Provide the (X, Y) coordinate of the cell's center where the given text is located.  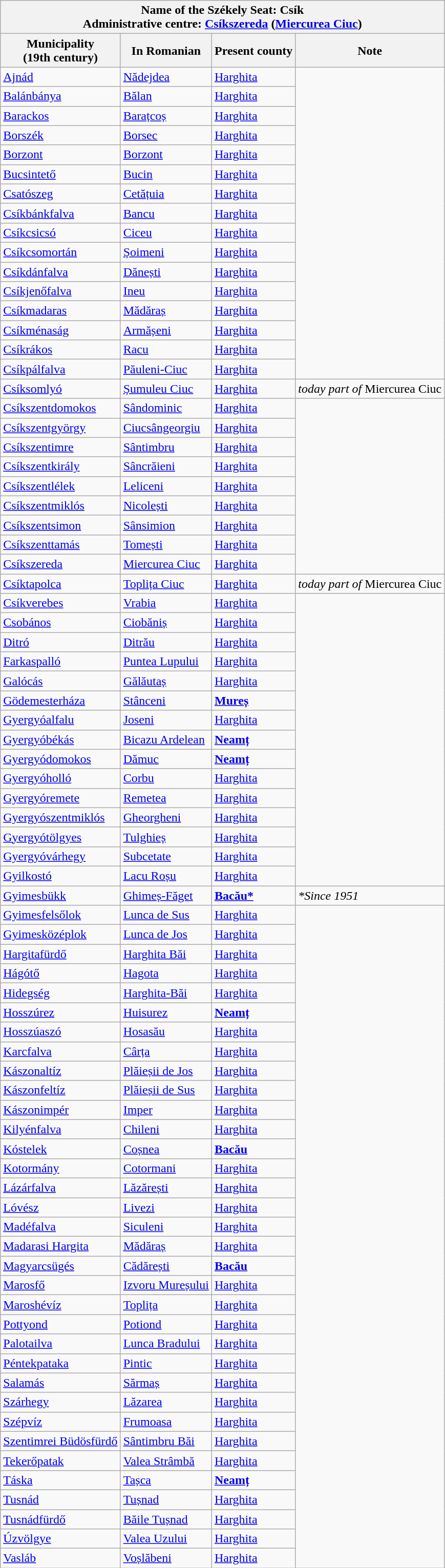
Csíkrákos (60, 350)
Gödemesterháza (60, 701)
Bancu (166, 213)
Sânsimion (166, 525)
Bacău* (253, 896)
Imper (166, 1110)
Cârța (166, 1051)
Gălăutaș (166, 681)
Tusnádfürdő (60, 1519)
Gyergyódomokos (60, 759)
Csíksomlyó (60, 389)
Csíkdánfalva (60, 272)
Karcfalva (60, 1051)
Joseni (166, 720)
Leliceni (166, 486)
Gyergyóremete (60, 798)
Dănești (166, 272)
Bălan (166, 96)
Galócás (60, 681)
Lunca de Jos (166, 935)
Hosszúaszó (60, 1032)
Vrabia (166, 603)
Hargitafürdő (60, 954)
Csíkmadaras (60, 311)
Corbu (166, 778)
Kászonfeltíz (60, 1090)
Marosfő (60, 1285)
Gyimesközéplok (60, 935)
Péntekpataka (60, 1363)
Frumoasa (166, 1422)
Csíkjenőfalva (60, 291)
Lázárfalva (60, 1188)
Sântimbru Băi (166, 1441)
Csíkverebes (60, 603)
Csíkszentimre (60, 447)
Balánbánya (60, 96)
Palotailva (60, 1344)
Valea Strâmbă (166, 1460)
Gyilkostó (60, 876)
Present county (253, 50)
Tușnad (166, 1499)
Puntea Lupului (166, 662)
Bucsintető (60, 174)
Municipality (19th century) (60, 50)
Kászonaltíz (60, 1071)
Hidegség (60, 993)
*Since 1951 (370, 896)
Csíkcsomortán (60, 252)
Csíkszentsimon (60, 525)
Barațcoș (166, 116)
Lăzarea (166, 1402)
Borsec (166, 135)
Armășeni (166, 330)
Voșlăbeni (166, 1558)
Bicazu Ardelean (166, 739)
Gyergyótölgyes (60, 837)
Csíkcsicsó (60, 232)
Șoimeni (166, 252)
Madarasi Hargita (60, 1246)
Csíkszenttamás (60, 544)
Gyergyóalfalu (60, 720)
Szentimrei Büdösfürdő (60, 1441)
Csatószeg (60, 194)
Remetea (166, 798)
Chileni (166, 1129)
Sântimbru (166, 447)
Huisurez (166, 1012)
Ghimeș-Făget (166, 896)
Csíkpálfalva (60, 369)
Csíkménaság (60, 330)
Kászonimpér (60, 1110)
Păuleni-Ciuc (166, 369)
Csíkszentdomokos (60, 408)
Cotormani (166, 1168)
Plăieșii de Jos (166, 1071)
Csíktapolca (60, 583)
Mureș (253, 701)
Lóvész (60, 1207)
Gyergyóvárhegy (60, 856)
Ditró (60, 642)
Note (370, 50)
Hagota (166, 973)
Lacu Roșu (166, 876)
Gyimesbükk (60, 896)
Băile Tușnad (166, 1519)
Kilyénfalva (60, 1129)
Salamás (60, 1383)
Harghita-Băi (166, 993)
Tusnád (60, 1499)
Valea Uzului (166, 1539)
Csíkbánkfalva (60, 213)
Madéfalva (60, 1227)
Gyergyóholló (60, 778)
Maroshévíz (60, 1305)
Tekerőpatak (60, 1460)
Nădejdea (166, 77)
Sărmaș (166, 1383)
Sâncrăieni (166, 467)
Stânceni (166, 701)
Kóstelek (60, 1149)
Șumuleu Ciuc (166, 389)
Cetățuia (166, 194)
Pintic (166, 1363)
Gyimesfelsőlok (60, 915)
Coșnea (166, 1149)
Csíkszereda (60, 564)
Csobános (60, 623)
Lunca Bradului (166, 1344)
Sândominic (166, 408)
Lăzărești (166, 1188)
Racu (166, 350)
Toplița (166, 1305)
Csíkszentlélek (60, 486)
Izvoru Mureșului (166, 1285)
Plăieșii de Sus (166, 1090)
Potiond (166, 1324)
Miercurea Ciuc (166, 564)
Magyarcsügés (60, 1266)
Vasláb (60, 1558)
Gyergyószentmiklós (60, 817)
Szépvíz (60, 1422)
Ciceu (166, 232)
Name of the Székely Seat: Csík Administrative centre: Csíkszereda (Miercurea Ciuc) (222, 17)
Ajnád (60, 77)
Kotormány (60, 1168)
Tomești (166, 544)
Ditrău (166, 642)
Pottyond (60, 1324)
Tulghieș (166, 837)
Lunca de Sus (166, 915)
Ineu (166, 291)
Gyergyóbékás (60, 739)
Dămuc (166, 759)
Toplița Ciuc (166, 583)
Hágótő (60, 973)
Úzvölgye (60, 1539)
Szárhegy (60, 1402)
Livezi (166, 1207)
Hosasău (166, 1032)
In Romanian (166, 50)
Táska (60, 1480)
Farkaspalló (60, 662)
Nicolești (166, 505)
Borszék (60, 135)
Cădărești (166, 1266)
Csíkszentgyörgy (60, 428)
Hosszúrez (60, 1012)
Ciobăniș (166, 623)
Subcetate (166, 856)
Ciucsângeorgiu (166, 428)
Csíkszentmiklós (60, 505)
Barackos (60, 116)
Harghita Băi (166, 954)
Gheorgheni (166, 817)
Bucin (166, 174)
Tașca (166, 1480)
Siculeni (166, 1227)
Csíkszentkirály (60, 467)
